Capture the cell that displays the provided text and extract its [x, y] central coordinate. 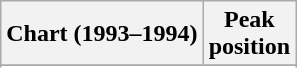
Chart (1993–1994) [102, 34]
Peakposition [249, 34]
